Capture the cell that displays the provided text and extract its (x, y) central coordinate. 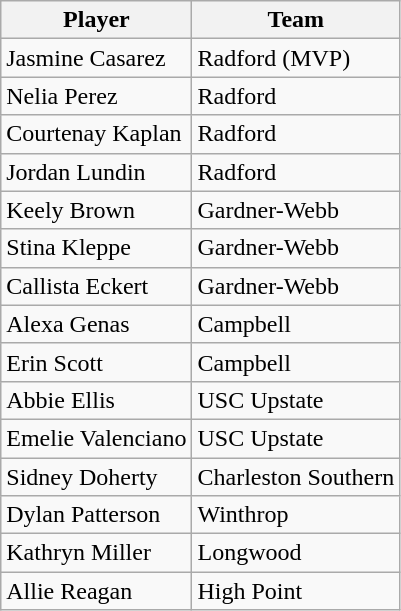
Longwood (296, 553)
Courtenay Kaplan (96, 134)
Player (96, 20)
Alexa Genas (96, 324)
Stina Kleppe (96, 248)
Jordan Lundin (96, 172)
Winthrop (296, 515)
Team (296, 20)
Sidney Doherty (96, 477)
Emelie Valenciano (96, 438)
Dylan Patterson (96, 515)
Abbie Ellis (96, 400)
Radford (MVP) (296, 58)
Callista Eckert (96, 286)
Allie Reagan (96, 591)
Nelia Perez (96, 96)
Kathryn Miller (96, 553)
Jasmine Casarez (96, 58)
Keely Brown (96, 210)
High Point (296, 591)
Erin Scott (96, 362)
Charleston Southern (296, 477)
